Find where the given text appears and provide that cell's center as (X, Y) coordinate. 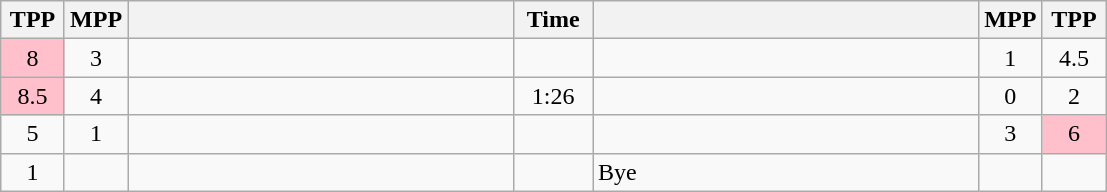
0 (1011, 96)
6 (1074, 134)
1:26 (554, 96)
4.5 (1074, 58)
5 (33, 134)
4 (96, 96)
Bye (785, 172)
2 (1074, 96)
Time (554, 20)
8.5 (33, 96)
8 (33, 58)
